Output the [x, y] coordinate of the center of the cell containing the given text.  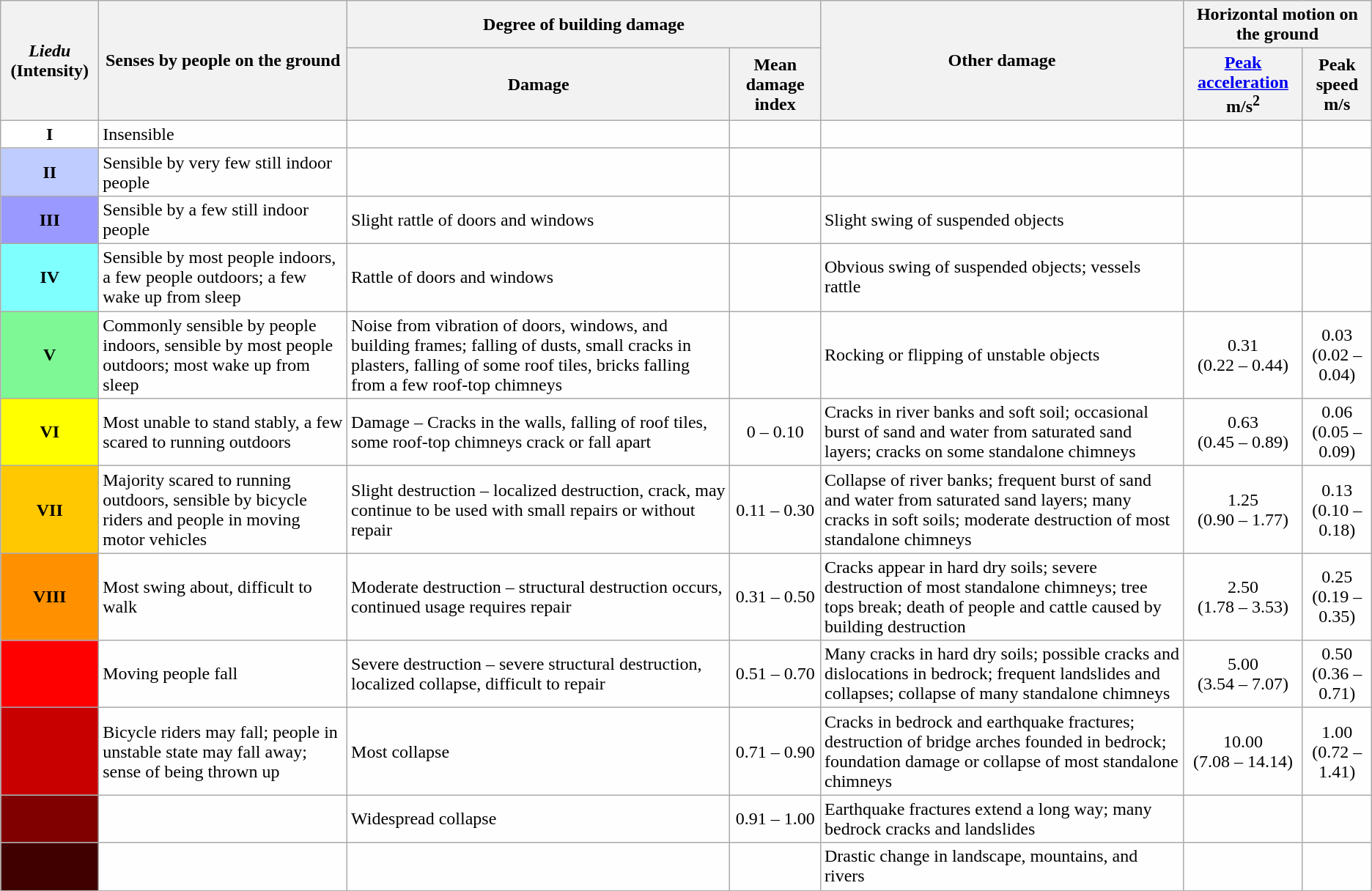
1.00(0.72 – 1.41) [1337, 752]
10.00(7.08 – 14.14) [1243, 752]
III [50, 220]
0.06(0.05 – 0.09) [1337, 432]
Many cracks in hard dry soils; possible cracks and dislocations in bedrock; frequent landslides and collapses; collapse of many standalone chimneys [1001, 674]
Cracks in river banks and soft soil; occasional burst of sand and water from saturated sand layers; cracks on some standalone chimneys [1001, 432]
V [50, 355]
Sensible by a few still indoor people [223, 220]
Moderate destruction – structural destruction occurs, continued usage requires repair [539, 596]
Slight destruction – localized destruction, crack, may continue to be used with small repairs or without repair [539, 510]
0.13(0.10 – 0.18) [1337, 510]
Most collapse [539, 752]
Bicycle riders may fall; people in unstable state may fall away; sense of being thrown up [223, 752]
Damage – Cracks in the walls, falling of roof tiles, some roof-top chimneys crack or fall apart [539, 432]
Severe destruction – severe structural destruction, localized collapse, difficult to repair [539, 674]
0.51 – 0.70 [775, 674]
Degree of building damage [584, 25]
0.91 – 1.00 [775, 819]
0.31(0.22 – 0.44) [1243, 355]
VII [50, 510]
Most unable to stand stably, a few scared to running outdoors [223, 432]
Rattle of doors and windows [539, 278]
Insensible [223, 134]
0.50(0.36 – 0.71) [1337, 674]
VI [50, 432]
0.25(0.19 – 0.35) [1337, 596]
Sensible by very few still indoor people [223, 171]
Slight rattle of doors and windows [539, 220]
Mean damage index [775, 85]
0.71 – 0.90 [775, 752]
Liedu (Intensity) [50, 61]
5.00(3.54 – 7.07) [1243, 674]
Rocking or flipping of unstable objects [1001, 355]
Horizontal motion on the ground [1278, 25]
Moving people fall [223, 674]
Sensible by most people indoors, a few people outdoors; a few wake up from sleep [223, 278]
1.25(0.90 – 1.77) [1243, 510]
Most swing about, difficult to walk [223, 596]
Commonly sensible by people indoors, sensible by most people outdoors; most wake up from sleep [223, 355]
Slight swing of suspended objects [1001, 220]
Other damage [1001, 61]
Peak acceleration m/s2 [1243, 85]
Drastic change in landscape, mountains, and rivers [1001, 866]
2.50(1.78 – 3.53) [1243, 596]
Damage [539, 85]
VIII [50, 596]
I [50, 134]
0.63(0.45 – 0.89) [1243, 432]
0 – 0.10 [775, 432]
Peak speed m/s [1337, 85]
0.31 – 0.50 [775, 596]
Widespread collapse [539, 819]
0.11 – 0.30 [775, 510]
Senses by people on the ground [223, 61]
Majority scared to running outdoors, sensible by bicycle riders and people in moving motor vehicles [223, 510]
II [50, 171]
Earthquake fractures extend a long way; many bedrock cracks and landslides [1001, 819]
IV [50, 278]
Obvious swing of suspended objects; vessels rattle [1001, 278]
0.03(0.02 – 0.04) [1337, 355]
